Return the (x, y) coordinate for the center point of the cell that contains the specified text.  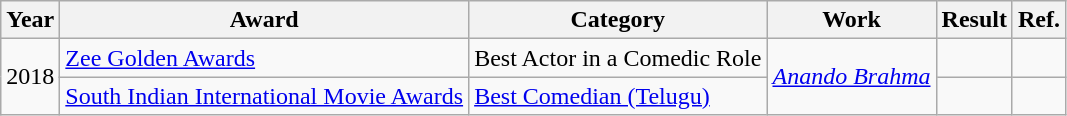
Award (264, 20)
Year (30, 20)
Anando Brahma (852, 77)
Best Actor in a Comedic Role (618, 58)
South Indian International Movie Awards (264, 96)
Result (974, 20)
Category (618, 20)
Zee Golden Awards (264, 58)
Best Comedian (Telugu) (618, 96)
Work (852, 20)
Ref. (1038, 20)
2018 (30, 77)
